For the text-containing cell, return its midpoint in (X, Y) coordinate format. 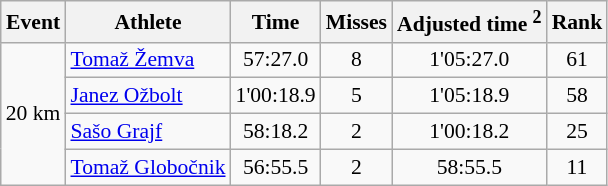
Event (34, 22)
61 (578, 60)
20 km (34, 113)
Tomaž Žemva (148, 60)
Athlete (148, 22)
1'00:18.2 (470, 132)
25 (578, 132)
58 (578, 96)
Time (276, 22)
8 (356, 60)
1'05:27.0 (470, 60)
1'00:18.9 (276, 96)
Janez Ožbolt (148, 96)
58:18.2 (276, 132)
Adjusted time 2 (470, 22)
Misses (356, 22)
56:55.5 (276, 167)
11 (578, 167)
57:27.0 (276, 60)
58:55.5 (470, 167)
Sašo Grajf (148, 132)
Rank (578, 22)
Tomaž Globočnik (148, 167)
1'05:18.9 (470, 96)
5 (356, 96)
